From the cell containing the given text, extract its center point as (x, y) coordinate. 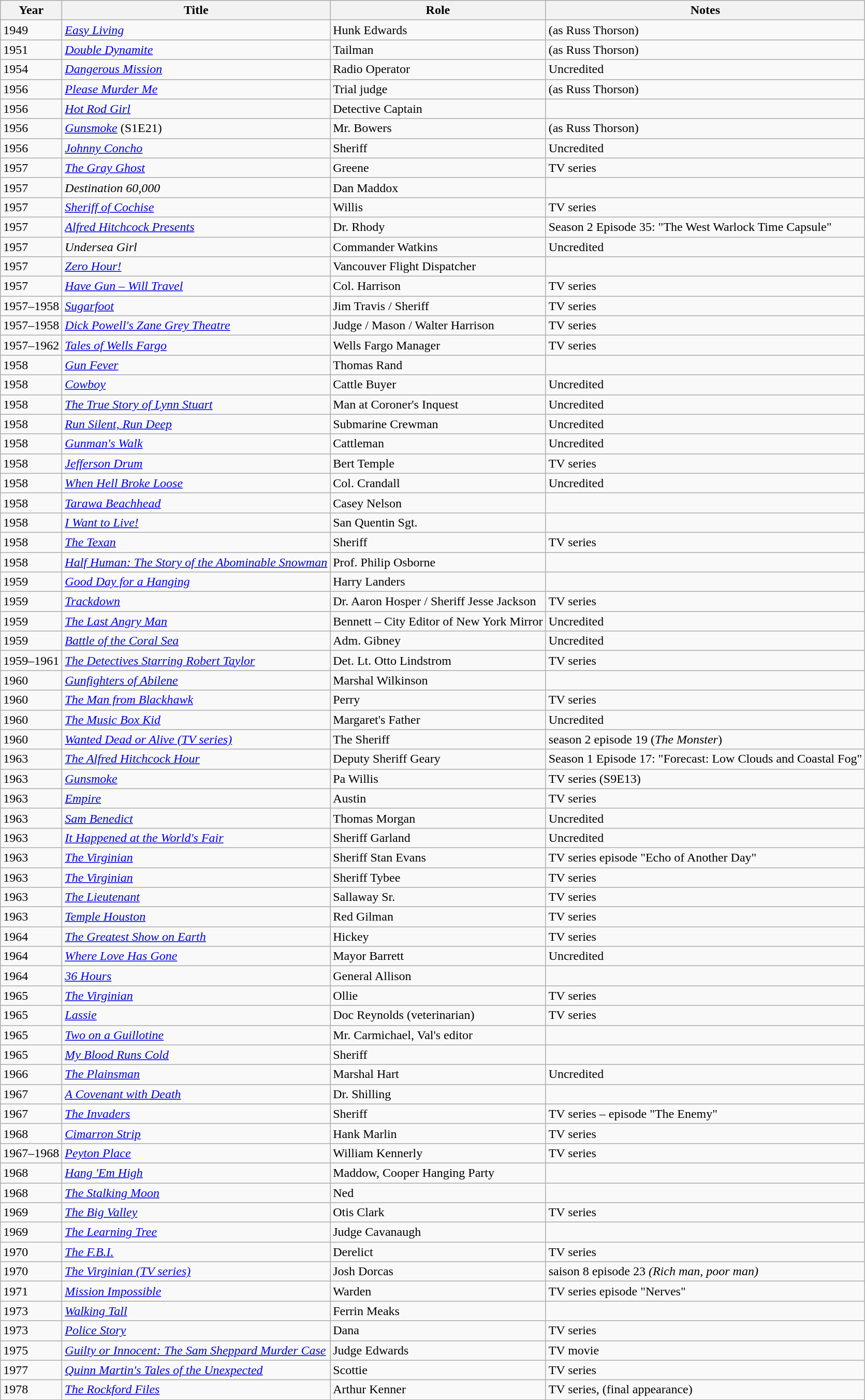
The Music Box Kid (196, 720)
Sam Benedict (196, 818)
Gunsmoke (S1E21) (196, 128)
Jim Travis / Sheriff (438, 306)
1954 (31, 69)
Margaret's Father (438, 720)
Cowboy (196, 385)
Col. Crandall (438, 483)
Sheriff of Cochise (196, 207)
Have Gun – Will Travel (196, 286)
Thomas Morgan (438, 818)
Run Silent, Run Deep (196, 424)
Mr. Bowers (438, 128)
1949 (31, 30)
Trial judge (438, 89)
The Man from Blackhawk (196, 700)
The Stalking Moon (196, 1192)
A Covenant with Death (196, 1094)
Title (196, 10)
Zero Hour! (196, 267)
Thomas Rand (438, 365)
Good Day for a Hanging (196, 582)
The Big Valley (196, 1213)
1978 (31, 1390)
1977 (31, 1370)
Police Story (196, 1331)
Tarawa Beachhead (196, 503)
Austin (438, 798)
Judge / Mason / Walter Harrison (438, 326)
Gunfighters of Abilene (196, 680)
Sheriff Stan Evans (438, 857)
Quinn Martin's Tales of the Unexpected (196, 1370)
TV series (S9E13) (705, 779)
Arthur Kenner (438, 1390)
The True Story of Lynn Stuart (196, 404)
Dr. Rhody (438, 227)
Easy Living (196, 30)
Tales of Wells Fargo (196, 345)
The Last Angry Man (196, 621)
Otis Clark (438, 1213)
Temple Houston (196, 917)
The F.B.I. (196, 1252)
Detective Captain (438, 109)
TV series, (final appearance) (705, 1390)
Judge Edwards (438, 1350)
Cimarron Strip (196, 1133)
1957–1962 (31, 345)
Perry (438, 700)
Josh Dorcas (438, 1272)
Harry Landers (438, 582)
Empire (196, 798)
TV series episode "Nerves" (705, 1291)
Judge Cavanaugh (438, 1232)
Submarine Crewman (438, 424)
The Lieutenant (196, 897)
The Learning Tree (196, 1232)
1966 (31, 1074)
Willis (438, 207)
Sheriff Garland (438, 838)
Scottie (438, 1370)
Double Dynamite (196, 50)
The Texan (196, 542)
Jefferson Drum (196, 463)
TV series – episode "The Enemy" (705, 1114)
saison 8 episode 23 (Rich man, poor man) (705, 1272)
When Hell Broke Loose (196, 483)
Hunk Edwards (438, 30)
Dan Maddox (438, 187)
Doc Reynolds (veterinarian) (438, 1015)
William Kennerly (438, 1153)
Hank Marlin (438, 1133)
Notes (705, 10)
Hot Rod Girl (196, 109)
Guilty or Innocent: The Sam Sheppard Murder Case (196, 1350)
The Sheriff (438, 739)
Cattle Buyer (438, 385)
Battle of the Coral Sea (196, 641)
Sugarfoot (196, 306)
Casey Nelson (438, 503)
Sallaway Sr. (438, 897)
Col. Harrison (438, 286)
Trackdown (196, 602)
Two on a Guillotine (196, 1035)
1951 (31, 50)
Hang 'Em High (196, 1173)
Peyton Place (196, 1153)
Please Murder Me (196, 89)
Warden (438, 1291)
Man at Coroner's Inquest (438, 404)
Dangerous Mission (196, 69)
Mayor Barrett (438, 956)
Maddow, Cooper Hanging Party (438, 1173)
Sheriff Tybee (438, 878)
Cattleman (438, 444)
Season 2 Episode 35: "The West Warlock Time Capsule" (705, 227)
Ferrin Meaks (438, 1311)
Lassie (196, 1015)
1975 (31, 1350)
1971 (31, 1291)
Destination 60,000 (196, 187)
Red Gilman (438, 917)
San Quentin Sgt. (438, 522)
Marshal Wilkinson (438, 680)
Tailman (438, 50)
Bennett – City Editor of New York Mirror (438, 621)
Alfred Hitchcock Presents (196, 227)
Wanted Dead or Alive (TV series) (196, 739)
The Alfred Hitchcock Hour (196, 759)
It Happened at the World's Fair (196, 838)
Derelict (438, 1252)
Bert Temple (438, 463)
The Gray Ghost (196, 168)
Gun Fever (196, 365)
Wells Fargo Manager (438, 345)
Gunsmoke (196, 779)
Johnny Concho (196, 148)
Prof. Philip Osborne (438, 562)
TV movie (705, 1350)
Season 1 Episode 17: "Forecast: Low Clouds and Coastal Fog" (705, 759)
The Greatest Show on Earth (196, 937)
Half Human: The Story of the Abominable Snowman (196, 562)
Greene (438, 168)
Dr. Shilling (438, 1094)
Adm. Gibney (438, 641)
Where Love Has Gone (196, 956)
Commander Watkins (438, 247)
The Invaders (196, 1114)
Dana (438, 1331)
Mr. Carmichael, Val's editor (438, 1035)
The Detectives Starring Robert Taylor (196, 661)
Dick Powell's Zane Grey Theatre (196, 326)
Walking Tall (196, 1311)
Mission Impossible (196, 1291)
Vancouver Flight Dispatcher (438, 267)
My Blood Runs Cold (196, 1055)
TV series episode "Echo of Another Day" (705, 857)
General Allison (438, 976)
Gunman's Walk (196, 444)
Pa Willis (438, 779)
Det. Lt. Otto Lindstrom (438, 661)
The Plainsman (196, 1074)
The Rockford Files (196, 1390)
1967–1968 (31, 1153)
Undersea Girl (196, 247)
Marshal Hart (438, 1074)
Ollie (438, 996)
1959–1961 (31, 661)
Deputy Sheriff Geary (438, 759)
The Virginian (TV series) (196, 1272)
I Want to Live! (196, 522)
Hickey (438, 937)
season 2 episode 19 (The Monster) (705, 739)
Role (438, 10)
36 Hours (196, 976)
Dr. Aaron Hosper / Sheriff Jesse Jackson (438, 602)
Ned (438, 1192)
Radio Operator (438, 69)
Year (31, 10)
